From the cell containing the given text, extract its center point as [x, y] coordinate. 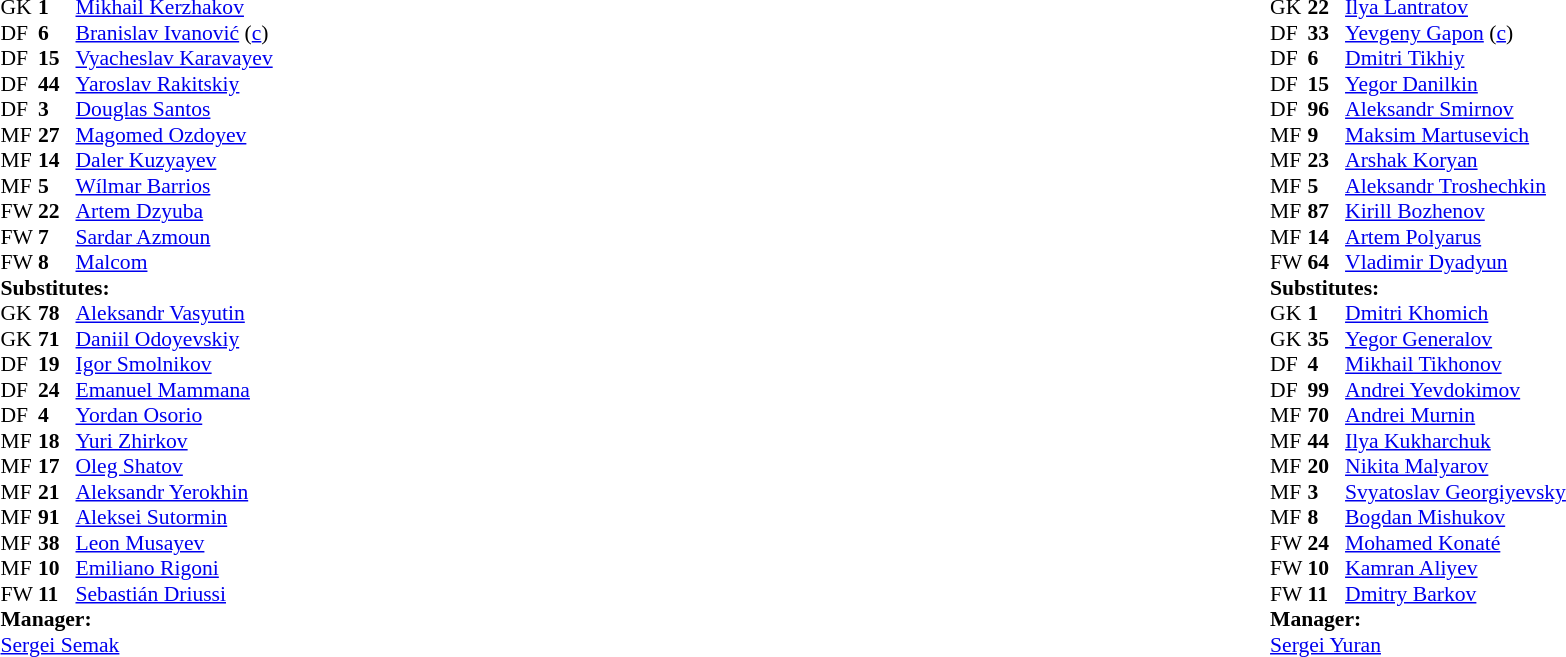
38 [57, 543]
Igor Smolnikov [174, 365]
Yegor Danilkin [1456, 84]
Yevgeny Gapon (c) [1456, 33]
Sardar Azmoun [174, 237]
Bogdan Mishukov [1456, 517]
Kamran Aliyev [1456, 569]
Artem Dzyuba [174, 211]
Daniil Odoyevskiy [174, 339]
Aleksandr Troshechkin [1456, 186]
Emanuel Mammana [174, 390]
Branislav Ivanović (c) [174, 33]
96 [1327, 109]
27 [57, 135]
Maksim Martusevich [1456, 135]
Dmitri Tikhiy [1456, 59]
Magomed Ozdoyev [174, 135]
Aleksandr Vasyutin [174, 313]
33 [1327, 33]
Dmitri Khomich [1456, 313]
21 [57, 492]
Douglas Santos [174, 109]
Yegor Generalov [1456, 339]
Arshak Koryan [1456, 161]
18 [57, 441]
Aleksandr Smirnov [1456, 109]
Aleksandr Yerokhin [174, 492]
Wílmar Barrios [174, 186]
23 [1327, 161]
Artem Polyarus [1456, 237]
64 [1327, 263]
70 [1327, 415]
Svyatoslav Georgiyevsky [1456, 492]
87 [1327, 211]
1 [1327, 313]
9 [1327, 135]
Kirill Bozhenov [1456, 211]
Malcom [174, 263]
Aleksei Sutormin [174, 517]
Andrei Murnin [1456, 415]
Mikhail Tikhonov [1456, 365]
Emiliano Rigoni [174, 569]
Vladimir Dyadyun [1456, 263]
Yuri Zhirkov [174, 441]
Vyacheslav Karavayev [174, 59]
Mohamed Konaté [1456, 543]
19 [57, 365]
78 [57, 313]
91 [57, 517]
35 [1327, 339]
7 [57, 237]
Ilya Kukharchuk [1456, 441]
Oleg Shatov [174, 467]
Yaroslav Rakitskiy [174, 84]
Sebastián Driussi [174, 594]
71 [57, 339]
17 [57, 467]
99 [1327, 390]
Daler Kuzyayev [174, 161]
20 [1327, 467]
Leon Musayev [174, 543]
Nikita Malyarov [1456, 467]
Yordan Osorio [174, 415]
Andrei Yevdokimov [1456, 390]
22 [57, 211]
Dmitry Barkov [1456, 594]
